From the cell containing the given text, extract its center point as (X, Y) coordinate. 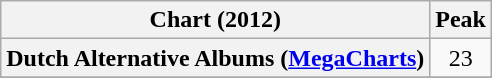
Chart (2012) (216, 20)
Dutch Alternative Albums (MegaCharts) (216, 58)
23 (461, 58)
Peak (461, 20)
